Scan for the cell matching the given text and deliver its (x, y) coordinate at center. 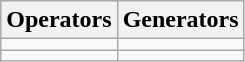
Operators (59, 20)
Generators (180, 20)
